Detect which cell encompasses the target text, then output its [X, Y] center coordinate. 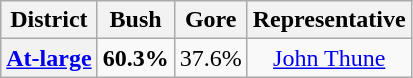
John Thune [329, 58]
37.6% [210, 58]
Bush [136, 20]
Gore [210, 20]
At-large [49, 58]
District [49, 20]
Representative [329, 20]
60.3% [136, 58]
